Return the (x, y) coordinate for the center point of the cell that contains the specified text.  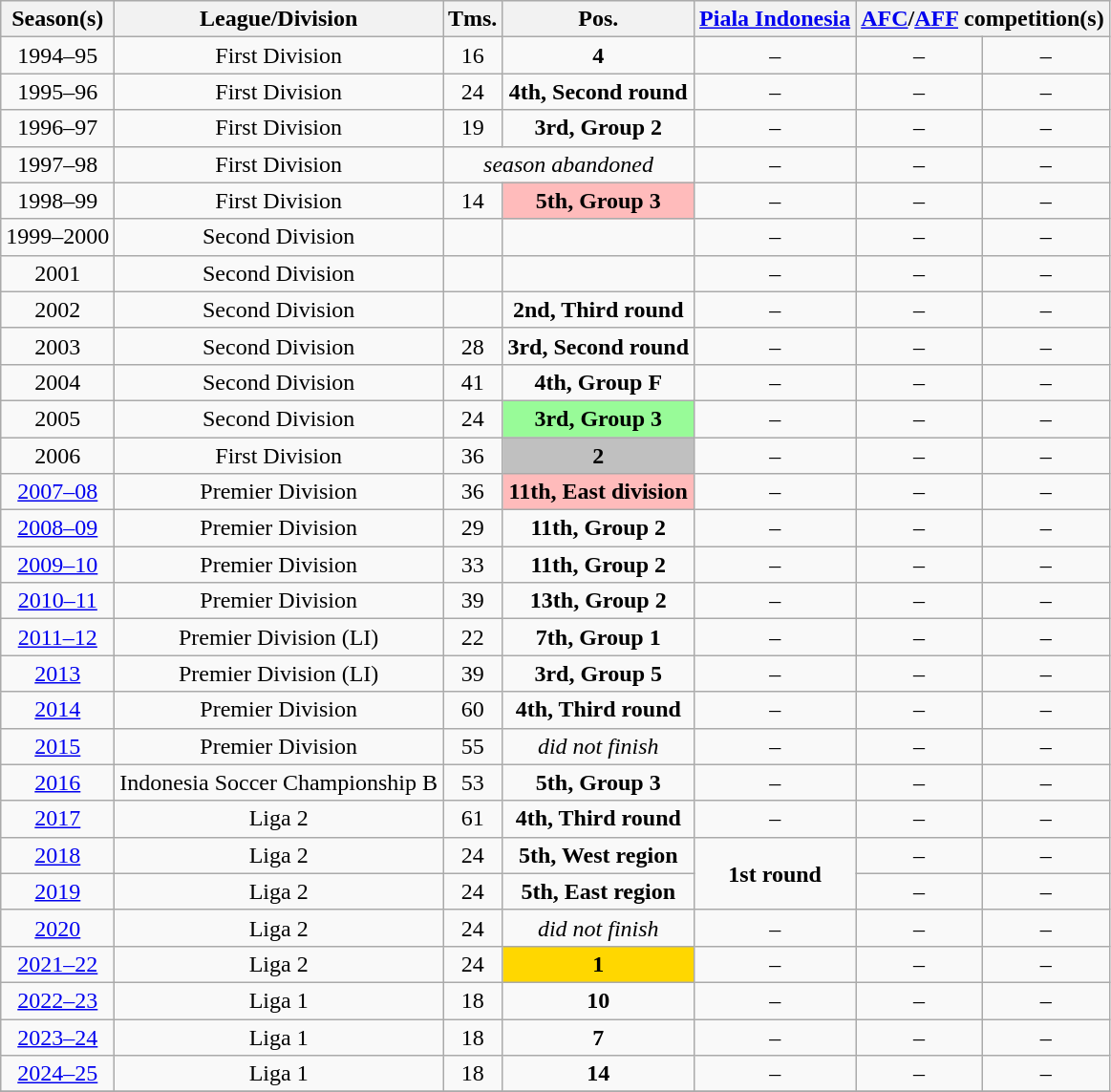
Tms. (473, 19)
2009–10 (57, 565)
2019 (57, 891)
3rd, Group 3 (598, 418)
29 (473, 528)
4th, Second round (598, 92)
season abandoned (569, 164)
61 (473, 819)
League/Division (279, 19)
13th, Group 2 (598, 601)
2007–08 (57, 492)
Indonesia Soccer Championship B (279, 782)
2001 (57, 273)
1 (598, 964)
1999–2000 (57, 237)
Season(s) (57, 19)
2004 (57, 382)
22 (473, 637)
33 (473, 565)
2023–24 (57, 1037)
2024–25 (57, 1074)
Piala Indonesia (776, 19)
2006 (57, 456)
1st round (776, 873)
2015 (57, 746)
19 (473, 128)
4th, Group F (598, 382)
41 (473, 382)
2016 (57, 782)
2020 (57, 928)
10 (598, 1000)
4 (598, 55)
28 (473, 346)
Pos. (598, 19)
1996–97 (57, 128)
16 (473, 55)
2nd, Third round (598, 310)
2017 (57, 819)
55 (473, 746)
5th, East region (598, 891)
AFC/AFF competition(s) (983, 19)
1997–98 (57, 164)
60 (473, 710)
2010–11 (57, 601)
5th, West region (598, 855)
2005 (57, 418)
3rd, Second round (598, 346)
7 (598, 1037)
2008–09 (57, 528)
2021–22 (57, 964)
2018 (57, 855)
53 (473, 782)
3rd, Group 2 (598, 128)
3rd, Group 5 (598, 674)
2014 (57, 710)
1994–95 (57, 55)
2022–23 (57, 1000)
11th, East division (598, 492)
7th, Group 1 (598, 637)
2 (598, 456)
2013 (57, 674)
2011–12 (57, 637)
2003 (57, 346)
2002 (57, 310)
1998–99 (57, 201)
1995–96 (57, 92)
